Scan for the cell matching the given text and deliver its [x, y] coordinate at center. 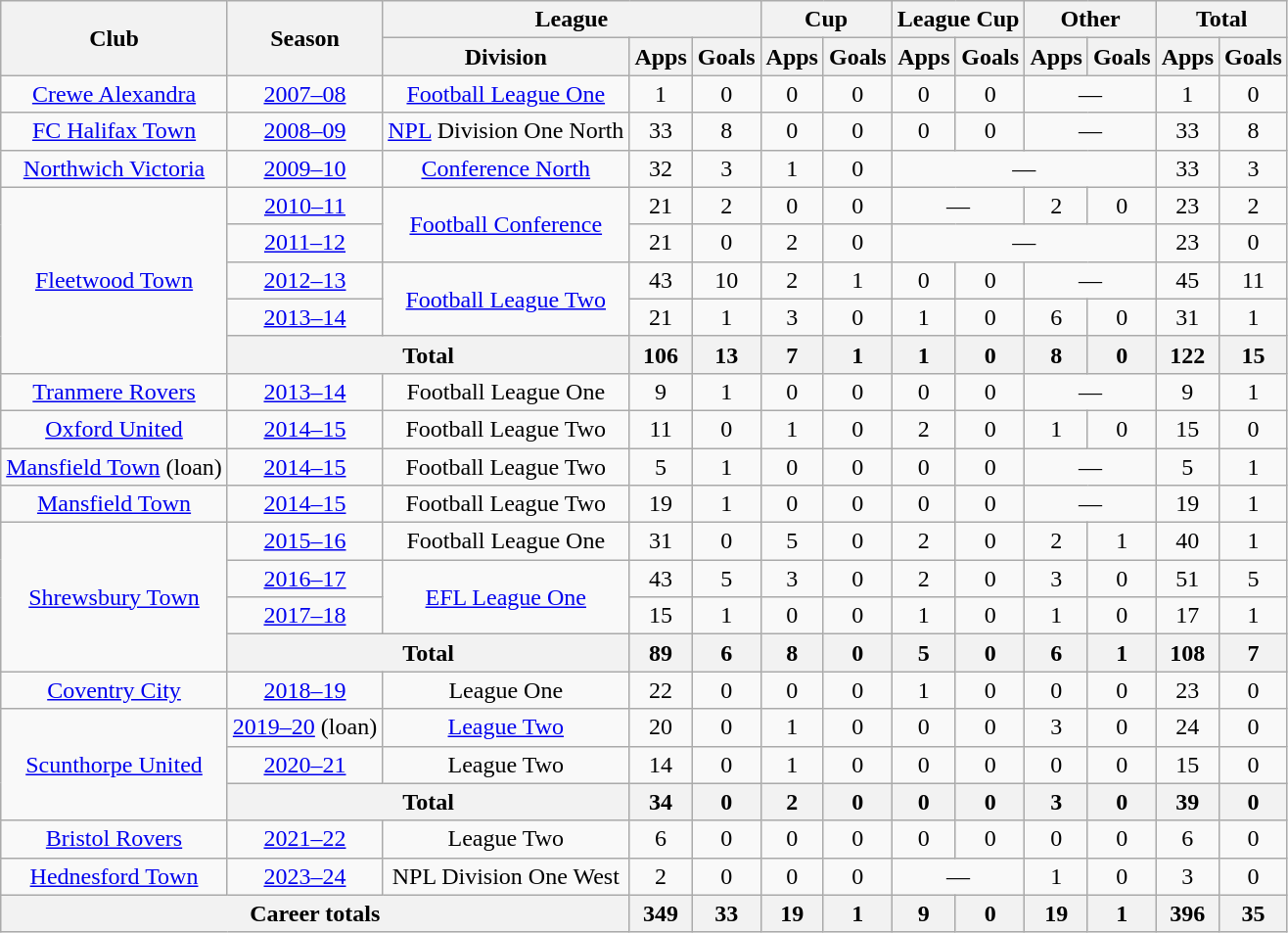
106 [661, 354]
Scunthorpe United [115, 765]
Shrewsbury Town [115, 597]
89 [661, 653]
2023–24 [304, 876]
Career totals [315, 913]
34 [661, 802]
Mansfield Town [115, 504]
2017–18 [304, 616]
51 [1187, 579]
35 [1254, 913]
2009–10 [304, 168]
Club [115, 38]
10 [726, 280]
League One [506, 690]
Coventry City [115, 690]
39 [1187, 802]
Fleetwood Town [115, 280]
24 [1187, 727]
Season [304, 38]
20 [661, 727]
2020–21 [304, 765]
396 [1187, 913]
League Cup [958, 20]
349 [661, 913]
2007–08 [304, 94]
Crewe Alexandra [115, 94]
108 [1187, 653]
NPL Division One North [506, 131]
40 [1187, 541]
32 [661, 168]
17 [1187, 616]
FC Halifax Town [115, 131]
Mansfield Town (loan) [115, 467]
Oxford United [115, 429]
22 [661, 690]
2018–19 [304, 690]
14 [661, 765]
League [572, 20]
Conference North [506, 168]
Northwich Victoria [115, 168]
Division [506, 57]
122 [1187, 354]
NPL Division One West [506, 876]
Cup [826, 20]
Tranmere Rovers [115, 392]
2011–12 [304, 243]
45 [1187, 280]
Other [1090, 20]
Hednesford Town [115, 876]
2012–13 [304, 280]
2016–17 [304, 579]
2010–11 [304, 206]
Bristol Rovers [115, 839]
13 [726, 354]
2008–09 [304, 131]
EFL League One [506, 597]
Football Conference [506, 224]
2015–16 [304, 541]
2019–20 (loan) [304, 727]
2021–22 [304, 839]
